Identify which cell holds the provided text, then report its (x, y) central coordinate. 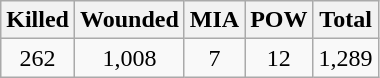
262 (38, 58)
MIA (214, 20)
Total (346, 20)
Wounded (129, 20)
1,289 (346, 58)
12 (279, 58)
POW (279, 20)
7 (214, 58)
1,008 (129, 58)
Killed (38, 20)
